Identify which cell holds the provided text, then report its (x, y) central coordinate. 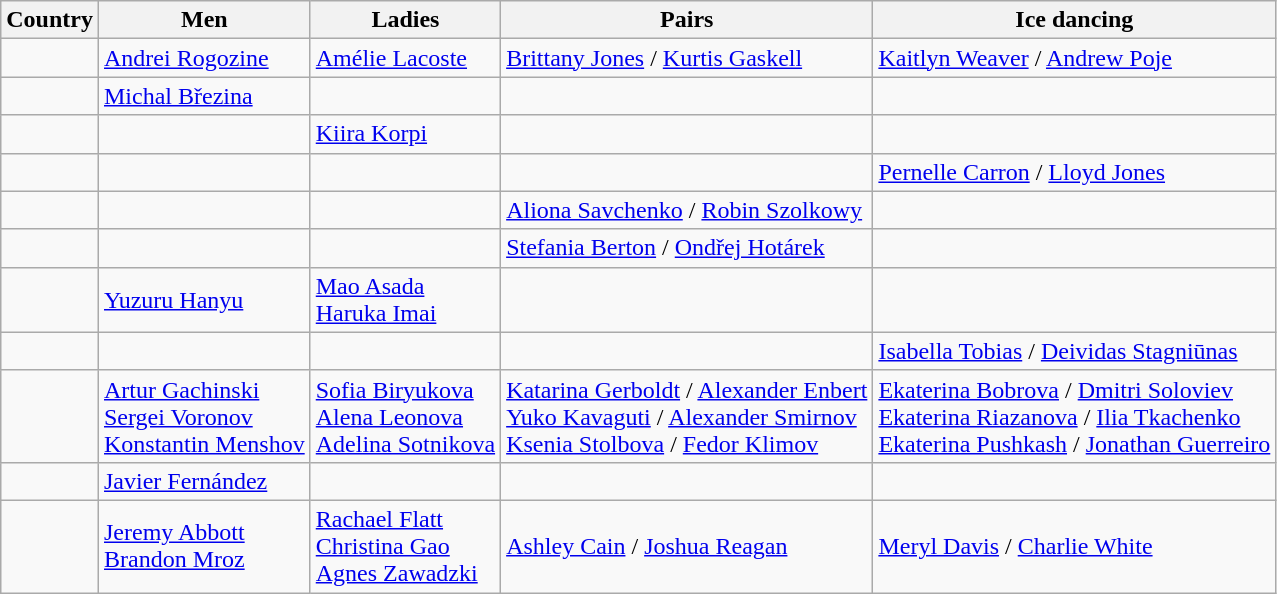
Isabella Tobias / Deividas Stagniūnas (1074, 351)
Ice dancing (1074, 20)
Rachael Flatt Christina Gao Agnes Zawadzki (405, 546)
Amélie Lacoste (405, 58)
Kaitlyn Weaver / Andrew Poje (1074, 58)
Javier Fernández (204, 481)
Michal Březina (204, 96)
Ashley Cain / Joshua Reagan (687, 546)
Andrei Rogozine (204, 58)
Meryl Davis / Charlie White (1074, 546)
Jeremy Abbott Brandon Mroz (204, 546)
Ladies (405, 20)
Country (50, 20)
Men (204, 20)
Mao Asada Haruka Imai (405, 300)
Artur Gachinski Sergei Voronov Konstantin Menshov (204, 416)
Stefania Berton / Ondřej Hotárek (687, 248)
Sofia Biryukova Alena Leonova Adelina Sotnikova (405, 416)
Ekaterina Bobrova / Dmitri Soloviev Ekaterina Riazanova / Ilia Tkachenko Ekaterina Pushkash / Jonathan Guerreiro (1074, 416)
Katarina Gerboldt / Alexander Enbert Yuko Kavaguti / Alexander Smirnov Ksenia Stolbova / Fedor Klimov (687, 416)
Yuzuru Hanyu (204, 300)
Pernelle Carron / Lloyd Jones (1074, 172)
Pairs (687, 20)
Brittany Jones / Kurtis Gaskell (687, 58)
Aliona Savchenko / Robin Szolkowy (687, 210)
Kiira Korpi (405, 134)
